Search for the cell housing the specified text and yield its (X, Y) center coordinate. 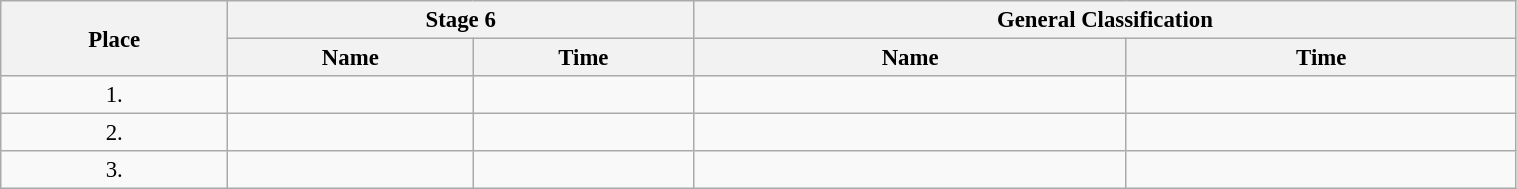
1. (114, 95)
3. (114, 170)
Place (114, 38)
Stage 6 (461, 20)
2. (114, 133)
General Classification (1105, 20)
